From the cell containing the given text, extract its center point as (X, Y) coordinate. 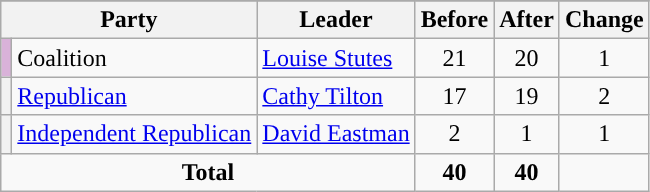
Cathy Tilton (336, 96)
Total (208, 172)
Independent Republican (134, 134)
21 (454, 58)
19 (527, 96)
Change (604, 20)
Party (129, 20)
David Eastman (336, 134)
Before (454, 20)
Louise Stutes (336, 58)
After (527, 20)
Coalition (134, 58)
Republican (134, 96)
20 (527, 58)
17 (454, 96)
Leader (336, 20)
